Find where the given text appears and provide that cell's center as (x, y) coordinate. 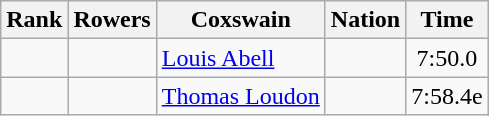
Time (447, 20)
Coxswain (240, 20)
Rowers (112, 20)
Louis Abell (240, 58)
Nation (365, 20)
Rank (34, 20)
7:50.0 (447, 58)
Thomas Loudon (240, 96)
7:58.4e (447, 96)
